Return [x, y] of the center of cell containing provided text 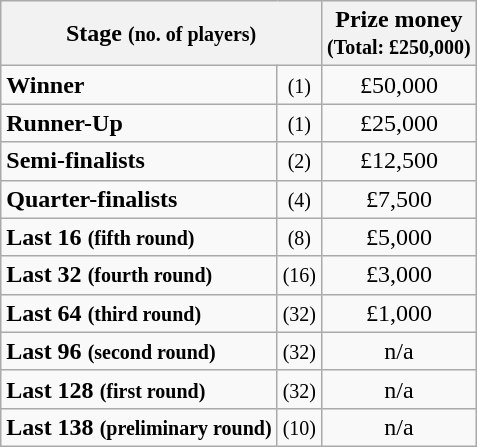
£50,000 [400, 85]
Last 16 (fifth round) [139, 237]
Last 128 (first round) [139, 389]
Last 138 (preliminary round) [139, 427]
Stage (no. of players) [162, 34]
Quarter-finalists [139, 199]
Prize money(Total: £250,000) [400, 34]
Runner-Up [139, 123]
Last 32 (fourth round) [139, 275]
£25,000 [400, 123]
£7,500 [400, 199]
£12,500 [400, 161]
(4) [299, 199]
(16) [299, 275]
Winner [139, 85]
£5,000 [400, 237]
Semi-finalists [139, 161]
Last 96 (second round) [139, 351]
£3,000 [400, 275]
(10) [299, 427]
£1,000 [400, 313]
(8) [299, 237]
Last 64 (third round) [139, 313]
(2) [299, 161]
